Extract the [x, y] coordinate from the center of the cell holding the provided text.  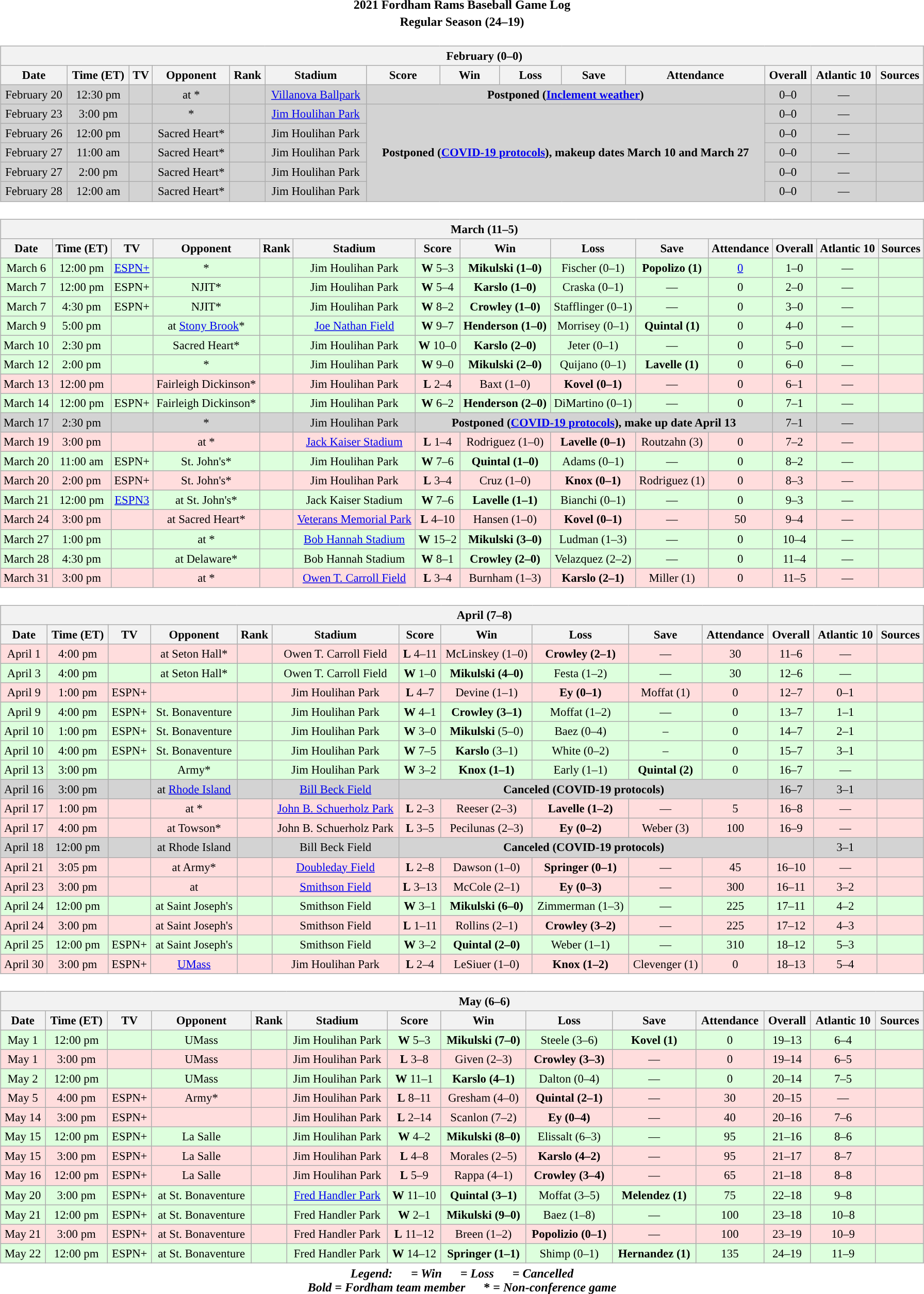
April 23 [24, 887]
May 20 [23, 1195]
L 4–8 [415, 1156]
May 2 [23, 1078]
Crowley (2–1) [581, 653]
Shimp (0–1) [569, 1253]
Quintal (1) [672, 325]
April 18 [24, 847]
10–8 [844, 1215]
Reeser (2–3) [487, 809]
Karslo (4–1) [484, 1078]
March 10 [26, 345]
L 8–11 [415, 1098]
Adams (0–1) [593, 462]
19–13 [787, 1040]
Weber (3) [665, 828]
18–12 [791, 944]
8–7 [844, 1156]
Lavelle (1) [672, 365]
W 5–4 [437, 287]
11–9 [844, 1253]
4–2 [846, 906]
Baez (0–4) [581, 731]
Mikulski (7–0) [484, 1040]
Crowley (2–0) [505, 559]
Mikulski (9–0) [484, 1215]
Mikulski (1–0) [505, 268]
Kovel (1) [654, 1040]
L 3–8 [415, 1059]
W 10–0 [437, 345]
Lavelle (1–1) [505, 500]
March 14 [26, 403]
W 14–12 [415, 1253]
Breen (1–2) [484, 1234]
Festa (1–2) [581, 673]
May 22 [23, 1253]
February 20 [34, 94]
Knox (0–1) [593, 481]
Given (2–3) [484, 1059]
Henderson (2–0) [505, 403]
Crowley (3–3) [569, 1059]
Morales (2–5) [484, 1156]
16–10 [791, 867]
22–18 [787, 1195]
16–9 [791, 828]
0–1 [846, 693]
Doubleday Field [335, 867]
Elissalt (6–3) [569, 1137]
April 16 [24, 790]
3–0 [795, 306]
Popolizio (0–1) [569, 1234]
W 8–1 [437, 559]
21–16 [787, 1137]
12–6 [791, 673]
Quintal (3–1) [484, 1195]
12–7 [791, 693]
Postponed (COVID-19 protocols), makeup dates March 10 and March 27 [565, 153]
Mikulski (2–0) [505, 365]
1–1 [846, 712]
5–4 [846, 964]
Karslo (3–1) [487, 750]
Rappa (4–1) [484, 1175]
75 [730, 1195]
8–8 [844, 1175]
7–6 [844, 1118]
May 16 [23, 1175]
Dawson (1–0) [487, 867]
W 4–2 [415, 1137]
18–13 [791, 964]
Stafflinger (0–1) [593, 306]
Crowley (1–0) [505, 306]
March 17 [26, 422]
Burnham (1–3) [505, 578]
Scanlon (7–2) [484, 1118]
Popolizo (1) [672, 268]
Dalton (0–4) [569, 1078]
L 1–11 [420, 925]
March 21 [26, 500]
Ey (0–3) [581, 887]
Baxt (1–0) [505, 384]
Postponed (COVID-19 protocols), make up date April 13 [593, 422]
April (7–8) [462, 615]
20–15 [787, 1098]
Postponed (Inclement weather) [565, 94]
50 [740, 519]
at Sacred Heart* [206, 519]
March 19 [26, 442]
Hansen (1–0) [505, 519]
April 21 [24, 867]
310 [735, 944]
March 27 [26, 539]
Quintal (2–1) [569, 1098]
Moffat (3–5) [569, 1195]
23–18 [787, 1215]
at Delaware* [206, 559]
Crowley (3–4) [569, 1175]
21–17 [787, 1156]
at Army* [194, 867]
Gresham (4–0) [484, 1098]
Quintal (2) [665, 770]
Craska (0–1) [593, 287]
L 11–12 [415, 1234]
W 15–2 [437, 539]
W 11–10 [415, 1195]
L 2–8 [420, 867]
3:05 pm [77, 867]
Early (1–1) [581, 770]
Baez (1–8) [569, 1215]
1–0 [795, 268]
L 3–13 [420, 887]
7–2 [795, 442]
10–9 [844, 1234]
Mikulski (6–0) [487, 906]
4–3 [846, 925]
Henderson (1–0) [505, 325]
Knox (1–2) [581, 964]
W 6–2 [437, 403]
Mikulski (4–0) [487, 673]
Springer (0–1) [581, 867]
April 25 [24, 944]
May 5 [23, 1098]
Steele (3–6) [569, 1040]
February 26 [34, 134]
at St. John's* [206, 500]
Rollins (2–1) [487, 925]
Veterans Memorial Park [355, 519]
23–19 [787, 1234]
W 3–1 [420, 906]
Karslo (2–1) [593, 578]
21–18 [787, 1175]
L 4–10 [437, 519]
6–5 [844, 1059]
W 3–0 [420, 731]
McLinskey (1–0) [487, 653]
11–6 [791, 653]
2–1 [846, 731]
April 3 [24, 673]
Villanova Ballpark [316, 94]
Rodriguez (1–0) [505, 442]
5–3 [846, 944]
March 9 [26, 325]
8–6 [844, 1137]
Hernandez (1) [654, 1253]
W 7–5 [420, 750]
24–19 [787, 1253]
at [194, 887]
Karslo (2–0) [505, 345]
May 14 [23, 1118]
11–5 [795, 578]
45 [735, 867]
Quijano (0–1) [593, 365]
7–5 [844, 1078]
14–7 [791, 731]
300 [735, 887]
9–8 [844, 1195]
Lavelle (0–1) [593, 442]
Mikulski (3–0) [505, 539]
17–11 [791, 906]
W 2–1 [415, 1215]
Joe Nathan Field [355, 325]
Fischer (0–1) [593, 268]
March 13 [26, 384]
April 30 [24, 964]
Crowley (3–1) [487, 712]
April 13 [24, 770]
March 24 [26, 519]
Ludman (1–3) [593, 539]
Lavelle (1–2) [581, 809]
W 4–1 [420, 712]
Moffat (1–2) [581, 712]
8–2 [795, 462]
Mikulski (5–0) [487, 731]
12:30 pm [98, 94]
17–12 [791, 925]
Quintal (2–0) [487, 944]
W 9–7 [437, 325]
March (11–5) [462, 228]
Velazquez (2–2) [593, 559]
Miller (1) [672, 578]
Karslo (1–0) [505, 287]
Melendez (1) [654, 1195]
March 31 [26, 578]
at Stony Brook* [206, 325]
5 [735, 809]
W 9–0 [437, 365]
May (6–6) [462, 1001]
Clevenger (1) [665, 964]
Routzahn (3) [672, 442]
Knox (1–1) [487, 770]
February 28 [34, 191]
4–0 [795, 325]
McCole (2–1) [487, 887]
12:00 am [98, 191]
L 4–7 [420, 693]
16–8 [791, 809]
February 23 [34, 114]
Weber (1–1) [581, 944]
White (0–2) [581, 750]
135 [730, 1253]
W 1–0 [420, 673]
Devine (1–1) [487, 693]
Pecilunas (2–3) [487, 828]
W 8–2 [437, 306]
5:00 pm [81, 325]
13–7 [791, 712]
16–11 [791, 887]
40 [730, 1118]
Cruz (1–0) [505, 481]
Rodriguez (1) [672, 481]
Ey (0–1) [581, 693]
L 4–11 [420, 653]
65 [730, 1175]
9–3 [795, 500]
10–4 [795, 539]
9–4 [795, 519]
6–4 [844, 1040]
19–14 [787, 1059]
L 1–4 [437, 442]
March 6 [26, 268]
at Towson* [194, 828]
March 12 [26, 365]
20–16 [787, 1118]
5–0 [795, 345]
15–7 [791, 750]
11–4 [795, 559]
L 5–9 [415, 1175]
3–2 [846, 887]
Springer (1–1) [484, 1253]
20–14 [787, 1078]
Karslo (4–2) [569, 1156]
Quintal (1–0) [505, 462]
8–3 [795, 481]
Zimmerman (1–3) [581, 906]
6–1 [795, 384]
L 2–14 [415, 1118]
ESPN3 [132, 500]
LeSiuer (1–0) [487, 964]
March 28 [26, 559]
W 11–1 [415, 1078]
Bianchi (0–1) [593, 500]
DiMartino (0–1) [593, 403]
Mikulski (8–0) [484, 1137]
Morrisey (0–1) [593, 325]
L 2–3 [420, 809]
April 1 [24, 653]
Ey (0–2) [581, 828]
Moffat (1) [665, 693]
Ey (0–4) [569, 1118]
6–0 [795, 365]
February (0–0) [462, 56]
2–0 [795, 287]
Crowley (3–2) [581, 925]
L 3–5 [420, 828]
Jeter (0–1) [593, 345]
